Find where the given text appears and provide that cell's center as [X, Y] coordinate. 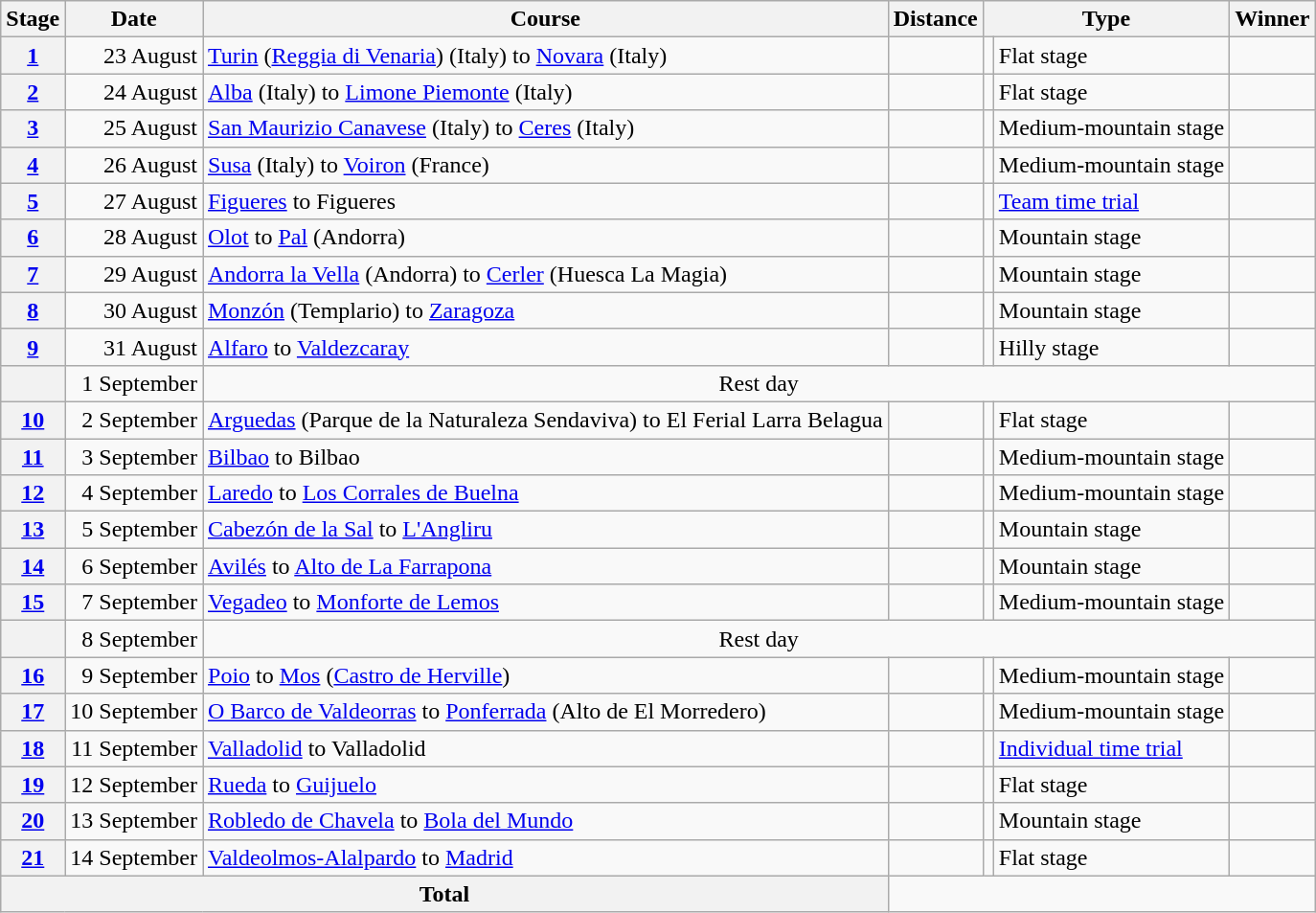
2 September [134, 420]
Total [444, 894]
15 [33, 603]
28 August [134, 238]
12 [33, 493]
29 August [134, 274]
Alba (Italy) to Limone Piemonte (Italy) [546, 92]
11 [33, 457]
Rueda to Guijuelo [546, 785]
18 [33, 748]
16 [33, 675]
Date [134, 19]
Cabezón de la Sal to L'Angliru [546, 530]
5 [33, 201]
21 [33, 857]
Hilly stage [1111, 347]
Bilbao to Bilbao [546, 457]
4 [33, 165]
1 September [134, 383]
Turin (Reggia di Venaria) (Italy) to Novara (Italy) [546, 56]
10 [33, 420]
Individual time trial [1111, 748]
1 [33, 56]
Valdeolmos-Alalpardo to Madrid [546, 857]
Arguedas (Parque de la Naturaleza Sendaviva) to El Ferial Larra Belagua [546, 420]
27 August [134, 201]
13 September [134, 821]
O Barco de Valdeorras to Ponferrada (Alto de El Morredero) [546, 712]
9 [33, 347]
Monzón (Templario) to Zaragoza [546, 310]
Stage [33, 19]
Laredo to Los Corrales de Buelna [546, 493]
4 September [134, 493]
25 August [134, 128]
Vegadeo to Monforte de Lemos [546, 603]
26 August [134, 165]
6 [33, 238]
7 [33, 274]
3 September [134, 457]
Poio to Mos (Castro de Herville) [546, 675]
Robledo de Chavela to Bola del Mundo [546, 821]
Susa (Italy) to Voiron (France) [546, 165]
Course [546, 19]
24 August [134, 92]
14 [33, 566]
8 [33, 310]
7 September [134, 603]
30 August [134, 310]
31 August [134, 347]
Distance [935, 19]
17 [33, 712]
13 [33, 530]
14 September [134, 857]
Type [1105, 19]
Olot to Pal (Andorra) [546, 238]
19 [33, 785]
5 September [134, 530]
Figueres to Figueres [546, 201]
Winner [1272, 19]
Avilés to Alto de La Farrapona [546, 566]
2 [33, 92]
3 [33, 128]
Alfaro to Valdezcaray [546, 347]
10 September [134, 712]
23 August [134, 56]
Valladolid to Valladolid [546, 748]
12 September [134, 785]
20 [33, 821]
Andorra la Vella (Andorra) to Cerler (Huesca La Magia) [546, 274]
San Maurizio Canavese (Italy) to Ceres (Italy) [546, 128]
6 September [134, 566]
11 September [134, 748]
Team time trial [1111, 201]
8 September [134, 639]
9 September [134, 675]
